Detect which cell encompasses the target text, then output its (x, y) center coordinate. 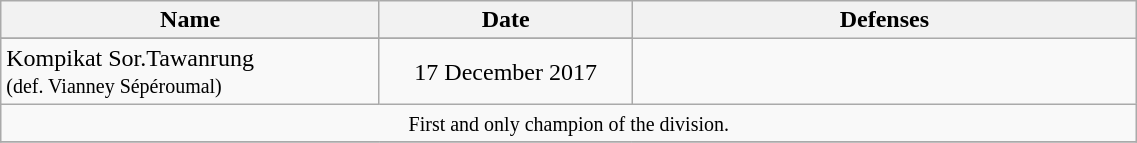
17 December 2017 (505, 72)
Name (190, 20)
First and only champion of the division. (569, 123)
Date (505, 20)
Defenses (884, 20)
Kompikat Sor.Tawanrung (def. Vianney Sépéroumal) (190, 72)
